Return the (x, y) coordinate for the center point of the cell that contains the specified text.  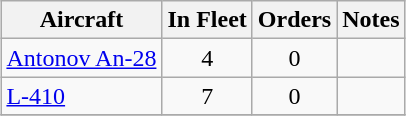
Orders (294, 20)
L-410 (82, 96)
4 (207, 58)
Antonov An-28 (82, 58)
7 (207, 96)
Aircraft (82, 20)
In Fleet (207, 20)
Notes (371, 20)
